Scan for the cell matching the given text and deliver its (X, Y) coordinate at center. 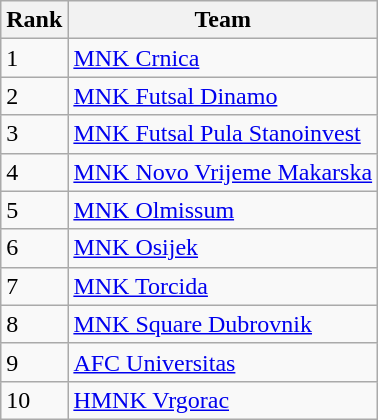
MNK Futsal Pula Stanoinvest (223, 134)
6 (34, 248)
AFC Universitas (223, 362)
MNK Olmissum (223, 210)
4 (34, 172)
5 (34, 210)
3 (34, 134)
2 (34, 96)
MNK Torcida (223, 286)
8 (34, 324)
9 (34, 362)
1 (34, 58)
10 (34, 400)
Team (223, 20)
HMNK Vrgorac (223, 400)
MNK Novo Vrijeme Makarska (223, 172)
MNK Crnica (223, 58)
MNK Futsal Dinamo (223, 96)
7 (34, 286)
MNK Square Dubrovnik (223, 324)
MNK Osijek (223, 248)
Rank (34, 20)
